Determine the (x, y) coordinate at the center of the cell enclosing the given text.  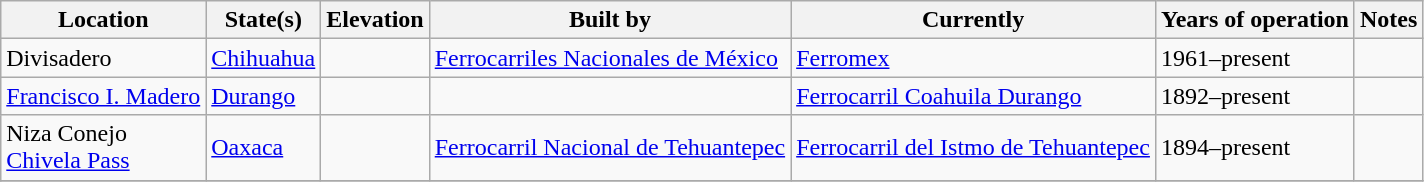
Ferrocarril Coahuila Durango (974, 96)
Francisco I. Madero (104, 96)
Chihuahua (264, 58)
Elevation (375, 20)
Built by (610, 20)
Currently (974, 20)
1894–present (1254, 148)
Divisadero (104, 58)
1961–present (1254, 58)
Notes (1388, 20)
Location (104, 20)
State(s) (264, 20)
Ferrocarril Nacional de Tehuantepec (610, 148)
1892–present (1254, 96)
Ferrocarril del Istmo de Tehuantepec (974, 148)
Ferrocarriles Nacionales de México (610, 58)
Years of operation (1254, 20)
Niza ConejoChivela Pass (104, 148)
Durango (264, 96)
Oaxaca (264, 148)
Ferromex (974, 58)
